Extract the (x, y) coordinate from the center of the cell holding the provided text.  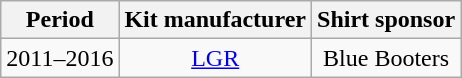
LGR (216, 58)
Shirt sponsor (386, 20)
2011–2016 (60, 58)
Period (60, 20)
Blue Booters (386, 58)
Kit manufacturer (216, 20)
